Pinpoint the cell where the given text exists, returning its [x, y] midpoint coordinate. 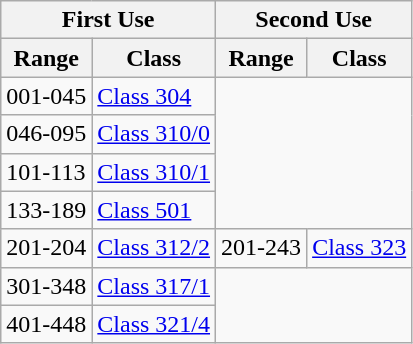
401-448 [46, 324]
Class 310/1 [154, 172]
Class 317/1 [154, 286]
201-204 [46, 248]
Class 310/0 [154, 134]
301-348 [46, 286]
First Use [108, 20]
Class 321/4 [154, 324]
Class 501 [154, 210]
Class 304 [154, 96]
101-113 [46, 172]
133-189 [46, 210]
Class 323 [360, 248]
201-243 [262, 248]
001-045 [46, 96]
Class 312/2 [154, 248]
Second Use [314, 20]
046-095 [46, 134]
